Scan for the cell matching the given text and deliver its [x, y] coordinate at center. 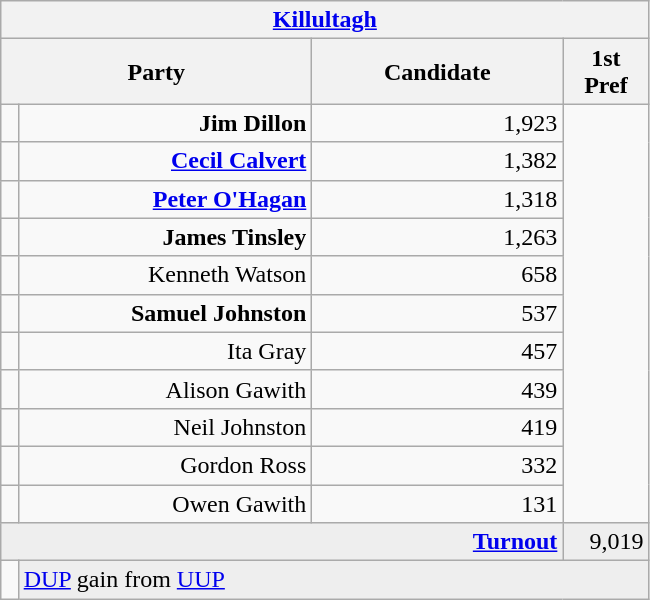
Party [156, 72]
439 [438, 389]
Alison Gawith [165, 389]
James Tinsley [165, 237]
Jim Dillon [165, 123]
Owen Gawith [165, 503]
Neil Johnston [165, 427]
Turnout [282, 542]
Gordon Ross [165, 465]
332 [438, 465]
457 [438, 351]
9,019 [606, 542]
Killultagh [325, 20]
658 [438, 275]
1,382 [438, 161]
Samuel Johnston [165, 313]
131 [438, 503]
Kenneth Watson [165, 275]
Cecil Calvert [165, 161]
1,923 [438, 123]
1,318 [438, 199]
Candidate [438, 72]
DUP gain from UUP [334, 580]
Ita Gray [165, 351]
537 [438, 313]
419 [438, 427]
1,263 [438, 237]
Peter O'Hagan [165, 199]
1st Pref [606, 72]
